Determine the (x, y) coordinate at the center of the cell enclosing the given text.  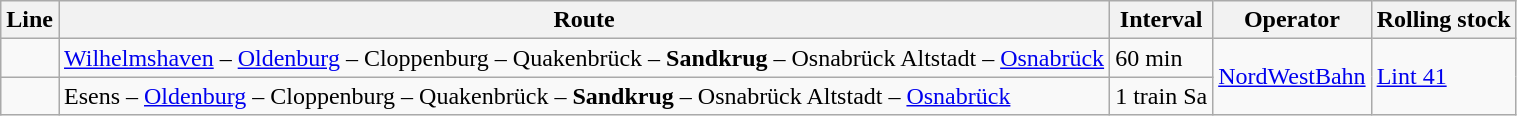
NordWestBahn (1292, 77)
Interval (1162, 20)
Lint 41 (1444, 77)
1 train Sa (1162, 96)
Line (30, 20)
60 min (1162, 58)
Esens – Oldenburg – Cloppenburg – Quakenbrück – Sandkrug – Osnabrück Altstadt – Osnabrück (584, 96)
Rolling stock (1444, 20)
Route (584, 20)
Operator (1292, 20)
Wilhelmshaven – Oldenburg – Cloppenburg – Quakenbrück – Sandkrug – Osnabrück Altstadt – Osnabrück (584, 58)
